Identify which cell holds the provided text, then report its (x, y) central coordinate. 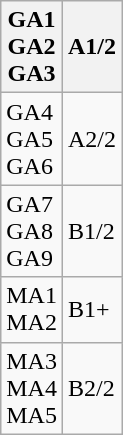
B2/2 (92, 388)
A2/2 (92, 139)
GA1GA2GA3 (32, 47)
A1/2 (92, 47)
B1/2 (92, 231)
GA4GA5GA6 (32, 139)
B1+ (92, 310)
MA3MA4MA5 (32, 388)
GA7GA8GA9 (32, 231)
MA1MA2 (32, 310)
